Output the (x, y) coordinate of the center of the cell containing the given text.  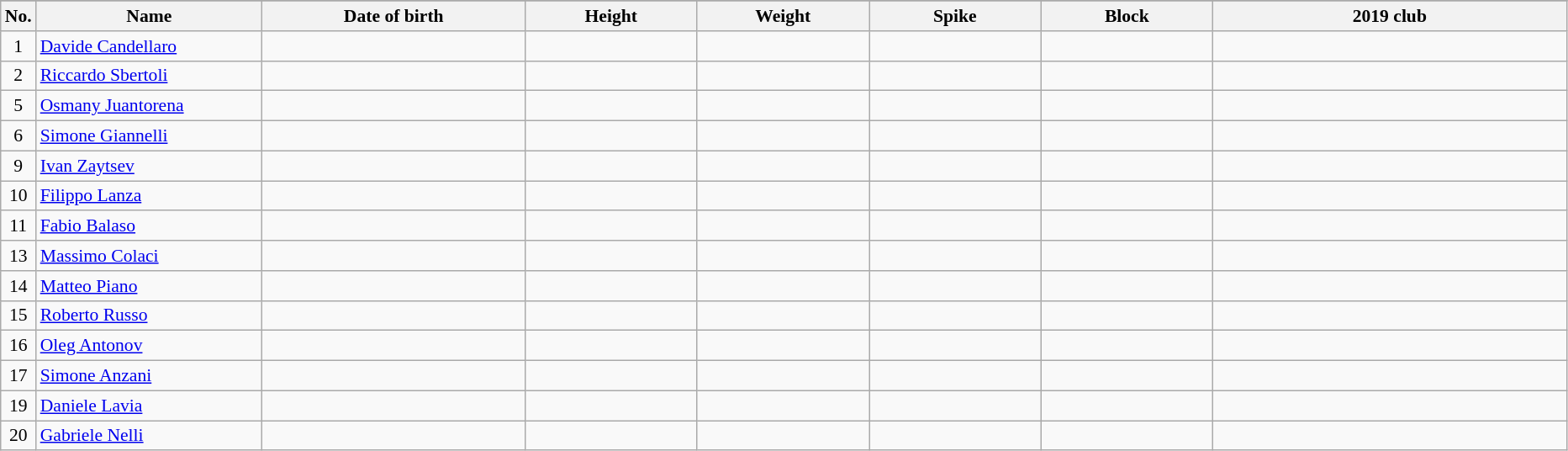
Filippo Lanza (150, 196)
Riccardo Sbertoli (150, 76)
5 (18, 106)
10 (18, 196)
Block (1127, 16)
1 (18, 46)
2019 club (1391, 16)
15 (18, 316)
20 (18, 436)
19 (18, 406)
13 (18, 256)
Daniele Lavia (150, 406)
Gabriele Nelli (150, 436)
Massimo Colaci (150, 256)
Date of birth (393, 16)
Roberto Russo (150, 316)
Name (150, 16)
17 (18, 376)
2 (18, 76)
Fabio Balaso (150, 226)
Simone Giannelli (150, 136)
Height (610, 16)
Ivan Zaytsev (150, 166)
6 (18, 136)
Matteo Piano (150, 286)
Osmany Juantorena (150, 106)
Davide Candellaro (150, 46)
14 (18, 286)
Weight (784, 16)
Spike (955, 16)
No. (18, 16)
Oleg Antonov (150, 346)
9 (18, 166)
11 (18, 226)
Simone Anzani (150, 376)
16 (18, 346)
